Find where the given text appears and provide that cell's center as [X, Y] coordinate. 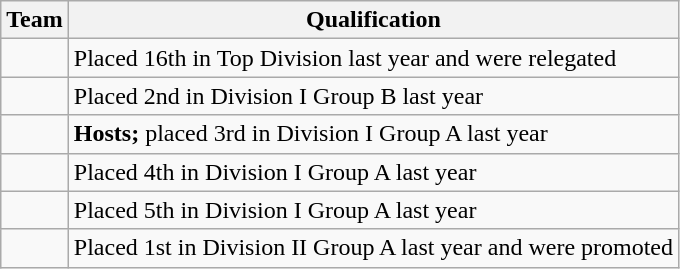
Qualification [373, 20]
Hosts; placed 3rd in Division I Group A last year [373, 134]
Placed 16th in Top Division last year and were relegated [373, 58]
Placed 1st in Division II Group A last year and were promoted [373, 248]
Placed 4th in Division I Group A last year [373, 172]
Team [35, 20]
Placed 5th in Division I Group A last year [373, 210]
Placed 2nd in Division I Group B last year [373, 96]
